Search for the cell housing the specified text and yield its (x, y) center coordinate. 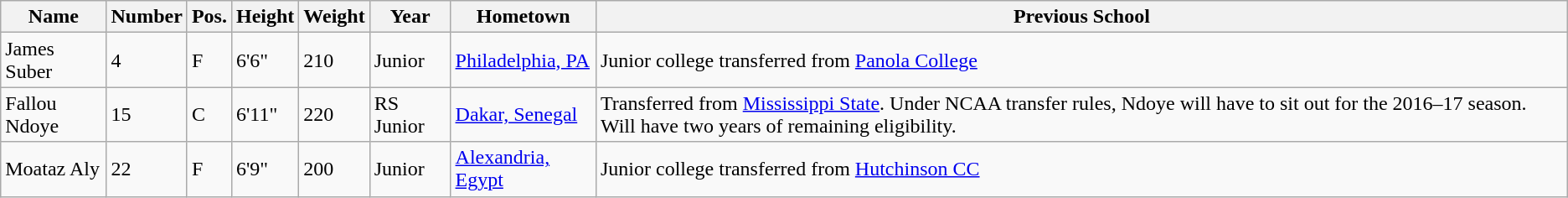
Hometown (523, 17)
C (209, 114)
James Suber (54, 60)
6'11" (265, 114)
15 (147, 114)
Dakar, Senegal (523, 114)
220 (334, 114)
Junior college transferred from Panola College (1081, 60)
4 (147, 60)
RS Junior (410, 114)
Pos. (209, 17)
Alexandria, Egypt (523, 169)
Weight (334, 17)
Number (147, 17)
Height (265, 17)
Moataz Aly (54, 169)
Year (410, 17)
Philadelphia, PA (523, 60)
200 (334, 169)
Previous School (1081, 17)
6'6" (265, 60)
Fallou Ndoye (54, 114)
210 (334, 60)
Junior college transferred from Hutchinson CC (1081, 169)
22 (147, 169)
Name (54, 17)
6'9" (265, 169)
